From the cell containing the given text, extract its center point as [X, Y] coordinate. 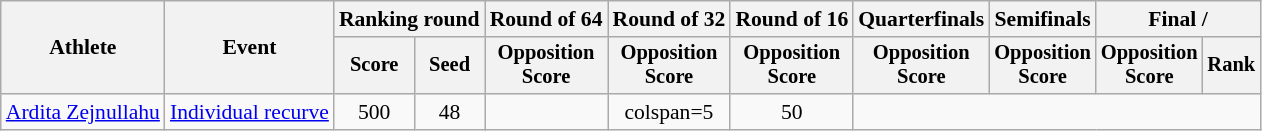
Round of 64 [546, 19]
Round of 16 [792, 19]
Score [374, 66]
Seed [449, 66]
Rank [1231, 66]
48 [449, 112]
Ranking round [410, 19]
Semifinals [1042, 19]
Athlete [83, 48]
Individual recurve [250, 112]
colspan=5 [670, 112]
Ardita Zejnullahu [83, 112]
500 [374, 112]
50 [792, 112]
Quarterfinals [921, 19]
Final / [1178, 19]
Round of 32 [670, 19]
Event [250, 48]
